Provide the [x, y] coordinate of the cell's center where the given text is located.  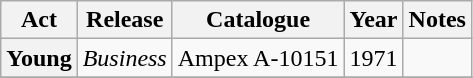
Business [124, 58]
Notes [437, 20]
Catalogue [258, 20]
Year [374, 20]
Ampex A-10151 [258, 58]
Young [39, 58]
1971 [374, 58]
Act [39, 20]
Release [124, 20]
